Capture the cell that displays the provided text and extract its [x, y] central coordinate. 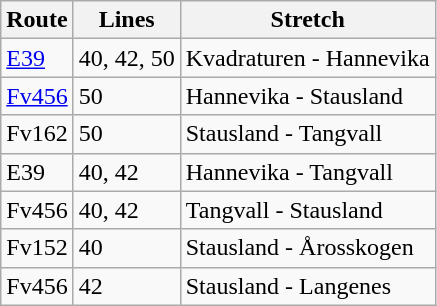
40 [126, 248]
Lines [126, 20]
Stausland - Tangvall [308, 134]
Route [37, 20]
Stretch [308, 20]
Fv152 [37, 248]
42 [126, 286]
Stausland - Langenes [308, 286]
Tangvall - Stausland [308, 210]
Hannevika - Tangvall [308, 172]
Kvadraturen - Hannevika [308, 58]
Hannevika - Stausland [308, 96]
Fv162 [37, 134]
40, 42, 50 [126, 58]
Stausland - Årosskogen [308, 248]
